Provide the [X, Y] coordinate of the cell's center where the given text is located.  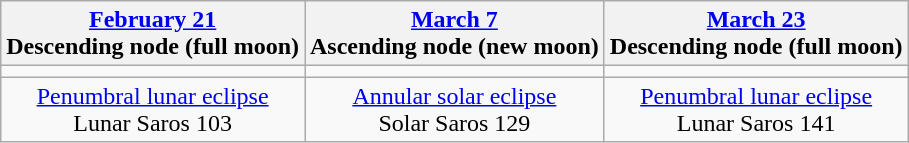
March 23Descending node (full moon) [756, 34]
February 21Descending node (full moon) [153, 34]
Penumbral lunar eclipseLunar Saros 103 [153, 110]
Annular solar eclipseSolar Saros 129 [454, 110]
March 7Ascending node (new moon) [454, 34]
Penumbral lunar eclipseLunar Saros 141 [756, 110]
